Pinpoint the cell where the given text exists, returning its [X, Y] midpoint coordinate. 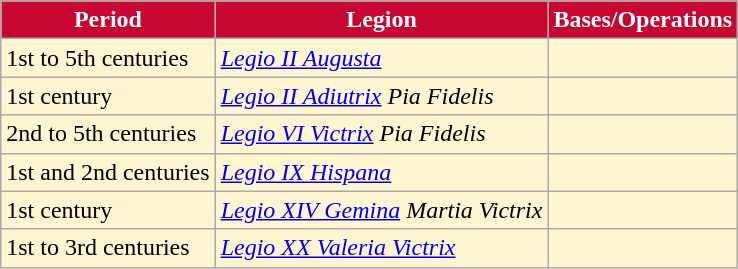
Legio XX Valeria Victrix [382, 248]
Legio II Adiutrix Pia Fidelis [382, 96]
1st and 2nd centuries [108, 172]
1st to 3rd centuries [108, 248]
Period [108, 20]
Legio VI Victrix Pia Fidelis [382, 134]
1st to 5th centuries [108, 58]
Legio IX Hispana [382, 172]
2nd to 5th centuries [108, 134]
Legio XIV Gemina Martia Victrix [382, 210]
Bases/Operations [643, 20]
Legio II Augusta [382, 58]
Legion [382, 20]
